Capture the cell that displays the provided text and extract its (X, Y) central coordinate. 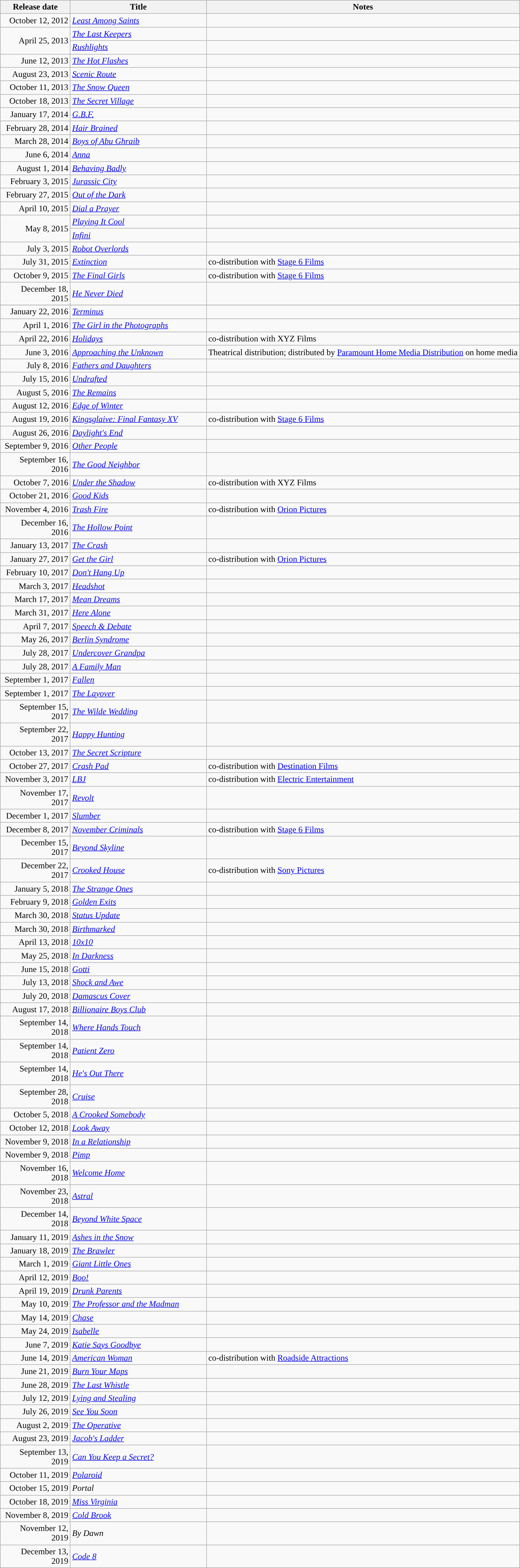
Gotti (138, 969)
A Family Man (138, 667)
Rushlights (138, 47)
December 22, 2017 (35, 870)
October 11, 2013 (35, 87)
Billionaire Boys Club (138, 1009)
The Professor and the Madman (138, 1304)
February 28, 2014 (35, 128)
January 5, 2018 (35, 888)
August 12, 2016 (35, 406)
October 9, 2015 (35, 275)
co-distribution with Electric Entertainment (363, 779)
August 17, 2018 (35, 1009)
The Good Neighbor (138, 464)
May 14, 2019 (35, 1318)
Undrafted (138, 379)
Scenic Route (138, 74)
Where Hands Touch (138, 1028)
December 15, 2017 (35, 847)
In Darkness (138, 956)
Other People (138, 446)
Chase (138, 1318)
July 3, 2015 (35, 249)
Holidays (138, 339)
December 1, 2017 (35, 816)
October 21, 2016 (35, 496)
May 26, 2017 (35, 640)
Ashes in the Snow (138, 1237)
April 10, 2015 (35, 208)
Don't Hang Up (138, 572)
July 20, 2018 (35, 996)
Astral (138, 1196)
Birthmarked (138, 929)
G.B.F. (138, 114)
The Secret Scripture (138, 753)
October 12, 2018 (35, 1128)
October 12, 2012 (35, 20)
September 13, 2019 (35, 1457)
Jacob's Ladder (138, 1439)
Out of the Dark (138, 195)
July 8, 2016 (35, 365)
December 16, 2016 (35, 528)
Get the Girl (138, 559)
The Hollow Point (138, 528)
October 15, 2019 (35, 1488)
The Operative (138, 1425)
The Secret Village (138, 101)
January 18, 2019 (35, 1251)
Under the Shadow (138, 482)
September 16, 2016 (35, 464)
August 23, 2013 (35, 74)
April 25, 2013 (35, 41)
April 13, 2018 (35, 942)
October 5, 2018 (35, 1114)
October 18, 2013 (35, 101)
November Criminals (138, 829)
September 9, 2016 (35, 446)
June 14, 2019 (35, 1358)
Happy Hunting (138, 734)
A Crooked Somebody (138, 1114)
Release date (35, 7)
June 12, 2013 (35, 61)
Trash Fire (138, 509)
Polaroid (138, 1475)
June 6, 2014 (35, 154)
Approaching the Unknown (138, 352)
Patient Zero (138, 1050)
April 1, 2016 (35, 325)
Beyond White Space (138, 1219)
June 15, 2018 (35, 969)
March 17, 2017 (35, 599)
December 18, 2015 (35, 293)
December 13, 2019 (35, 1556)
May 10, 2019 (35, 1304)
October 7, 2016 (35, 482)
co-distribution with Sony Pictures (363, 870)
The Layover (138, 693)
Terminus (138, 312)
He's Out There (138, 1074)
August 1, 2014 (35, 168)
Mean Dreams (138, 599)
June 7, 2019 (35, 1344)
Boys of Abu Ghraib (138, 141)
The Last Whistle (138, 1385)
Crash Pad (138, 766)
August 2, 2019 (35, 1425)
January 11, 2019 (35, 1237)
Drunk Parents (138, 1291)
Crooked House (138, 870)
Headshot (138, 586)
Kingsglaive: Final Fantasy XV (138, 419)
The Strange Ones (138, 888)
Dial a Prayer (138, 208)
March 3, 2017 (35, 586)
Portal (138, 1488)
The Brawler (138, 1251)
May 24, 2019 (35, 1331)
July 15, 2016 (35, 379)
Beyond Skyline (138, 847)
The Remains (138, 393)
November 23, 2018 (35, 1196)
January 13, 2017 (35, 546)
American Woman (138, 1358)
November 3, 2017 (35, 779)
Robot Overlords (138, 249)
Here Alone (138, 613)
May 25, 2018 (35, 956)
Notes (363, 7)
He Never Died (138, 293)
February 10, 2017 (35, 572)
March 1, 2019 (35, 1264)
Code 8 (138, 1556)
The Last Keepers (138, 34)
In a Relationship (138, 1142)
Berlin Syndrome (138, 640)
The Hot Flashes (138, 61)
January 17, 2014 (35, 114)
co-distribution with Roadside Attractions (363, 1358)
Daylight's End (138, 433)
Fathers and Daughters (138, 365)
Slumber (138, 816)
co-distribution with Destination Films (363, 766)
Fallen (138, 680)
October 11, 2019 (35, 1475)
Jurassic City (138, 182)
November 16, 2018 (35, 1173)
July 12, 2019 (35, 1398)
Infini (138, 235)
See You Soon (138, 1412)
September 22, 2017 (35, 734)
The Final Girls (138, 275)
April 19, 2019 (35, 1291)
Can You Keep a Secret? (138, 1457)
Lying and Stealing (138, 1398)
August 5, 2016 (35, 393)
Burn Your Maps (138, 1371)
June 21, 2019 (35, 1371)
November 12, 2019 (35, 1533)
The Crash (138, 546)
Cruise (138, 1096)
January 27, 2017 (35, 559)
September 28, 2018 (35, 1096)
By Dawn (138, 1533)
The Snow Queen (138, 87)
Least Among Saints (138, 20)
November 8, 2019 (35, 1515)
April 22, 2016 (35, 339)
Giant Little Ones (138, 1264)
10x10 (138, 942)
The Girl in the Photographs (138, 325)
November 17, 2017 (35, 798)
Cold Brook (138, 1515)
The Wilde Wedding (138, 712)
October 18, 2019 (35, 1502)
July 13, 2018 (35, 983)
January 22, 2016 (35, 312)
Boo! (138, 1277)
August 23, 2019 (35, 1439)
November 4, 2016 (35, 509)
Katie Says Goodbye (138, 1344)
August 26, 2016 (35, 433)
July 31, 2015 (35, 262)
Good Kids (138, 496)
LBJ (138, 779)
February 9, 2018 (35, 902)
Theatrical distribution; distributed by Paramount Home Media Distribution on home media (363, 352)
June 28, 2019 (35, 1385)
June 3, 2016 (35, 352)
Golden Exits (138, 902)
Damascus Cover (138, 996)
Status Update (138, 916)
Hair Brained (138, 128)
Title (138, 7)
Revolt (138, 798)
July 26, 2019 (35, 1412)
Isabelle (138, 1331)
August 19, 2016 (35, 419)
Playing It Cool (138, 222)
February 27, 2015 (35, 195)
December 14, 2018 (35, 1219)
Anna (138, 154)
October 27, 2017 (35, 766)
Behaving Badly (138, 168)
Pimp (138, 1155)
April 12, 2019 (35, 1277)
Undercover Grandpa (138, 653)
Shock and Awe (138, 983)
October 13, 2017 (35, 753)
September 15, 2017 (35, 712)
Edge of Winter (138, 406)
May 8, 2015 (35, 229)
Extinction (138, 262)
March 28, 2014 (35, 141)
March 31, 2017 (35, 613)
April 7, 2017 (35, 626)
February 3, 2015 (35, 182)
Miss Virginia (138, 1502)
Welcome Home (138, 1173)
December 8, 2017 (35, 829)
Look Away (138, 1128)
Speech & Debate (138, 626)
